Return (x, y) of the center of cell containing provided text 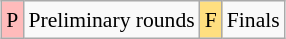
Finals (254, 20)
P (12, 20)
Preliminary rounds (111, 20)
F (211, 20)
